Search for the cell housing the specified text and yield its [X, Y] center coordinate. 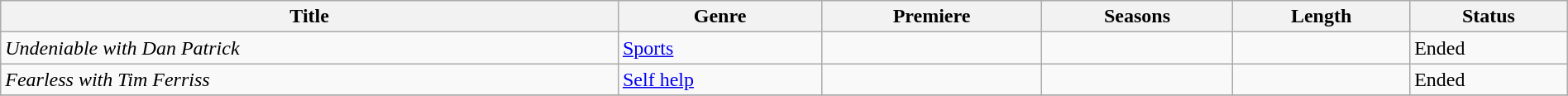
Status [1489, 17]
Premiere [932, 17]
Self help [719, 79]
Fearless with Tim Ferriss [309, 79]
Title [309, 17]
Sports [719, 48]
Undeniable with Dan Patrick [309, 48]
Length [1322, 17]
Seasons [1136, 17]
Genre [719, 17]
